Capture the cell that displays the provided text and extract its [X, Y] central coordinate. 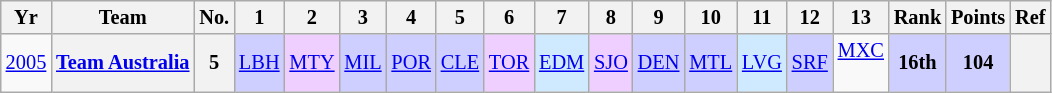
Team [122, 17]
TOR [509, 63]
POR [410, 63]
2005 [26, 63]
MTY [312, 63]
8 [611, 17]
Rank [918, 17]
11 [762, 17]
LBH [259, 63]
CLE [460, 63]
EDM [562, 63]
7 [562, 17]
MIL [362, 63]
DEN [659, 63]
No. [214, 17]
MXC [861, 63]
MTL [710, 63]
2 [312, 17]
SRF [810, 63]
Team Australia [122, 63]
Points [978, 17]
12 [810, 17]
Ref [1030, 17]
SJO [611, 63]
10 [710, 17]
LVG [762, 63]
16th [918, 63]
1 [259, 17]
13 [861, 17]
104 [978, 63]
9 [659, 17]
3 [362, 17]
4 [410, 17]
6 [509, 17]
Yr [26, 17]
